Find where the given text appears and provide that cell's center as (x, y) coordinate. 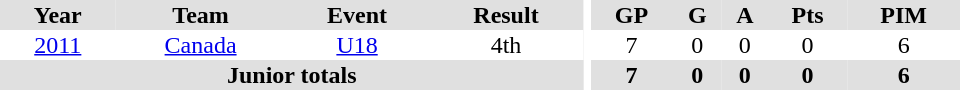
4th (506, 45)
2011 (58, 45)
Event (358, 15)
G (698, 15)
PIM (904, 15)
GP (631, 15)
Junior totals (292, 75)
Year (58, 15)
Pts (808, 15)
Result (506, 15)
U18 (358, 45)
Canada (201, 45)
Team (201, 15)
A (745, 15)
